Locate the cell with the specified text and output its [x, y] center coordinate. 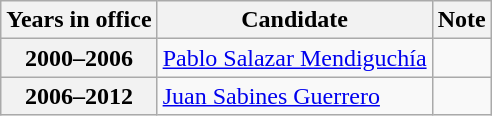
2006–2012 [79, 96]
Note [462, 20]
Candidate [294, 20]
Years in office [79, 20]
2000–2006 [79, 58]
Juan Sabines Guerrero [294, 96]
Pablo Salazar Mendiguchía [294, 58]
